For the text-containing cell, return its midpoint in (X, Y) coordinate format. 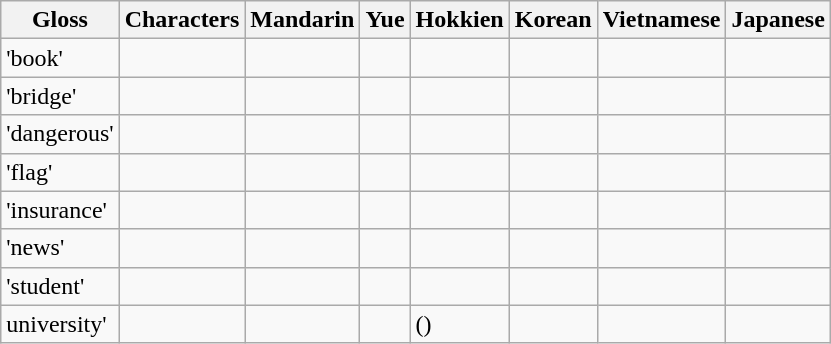
Mandarin (302, 20)
'bridge' (60, 96)
Hokkien (460, 20)
'student' (60, 286)
Japanese (778, 20)
Gloss (60, 20)
'insurance' (60, 210)
Vietnamese (662, 20)
university' (60, 324)
'book' (60, 58)
() (460, 324)
'dangerous' (60, 134)
Yue (385, 20)
Korean (553, 20)
'flag' (60, 172)
'news' (60, 248)
Characters (182, 20)
